Search for the cell housing the specified text and yield its (x, y) center coordinate. 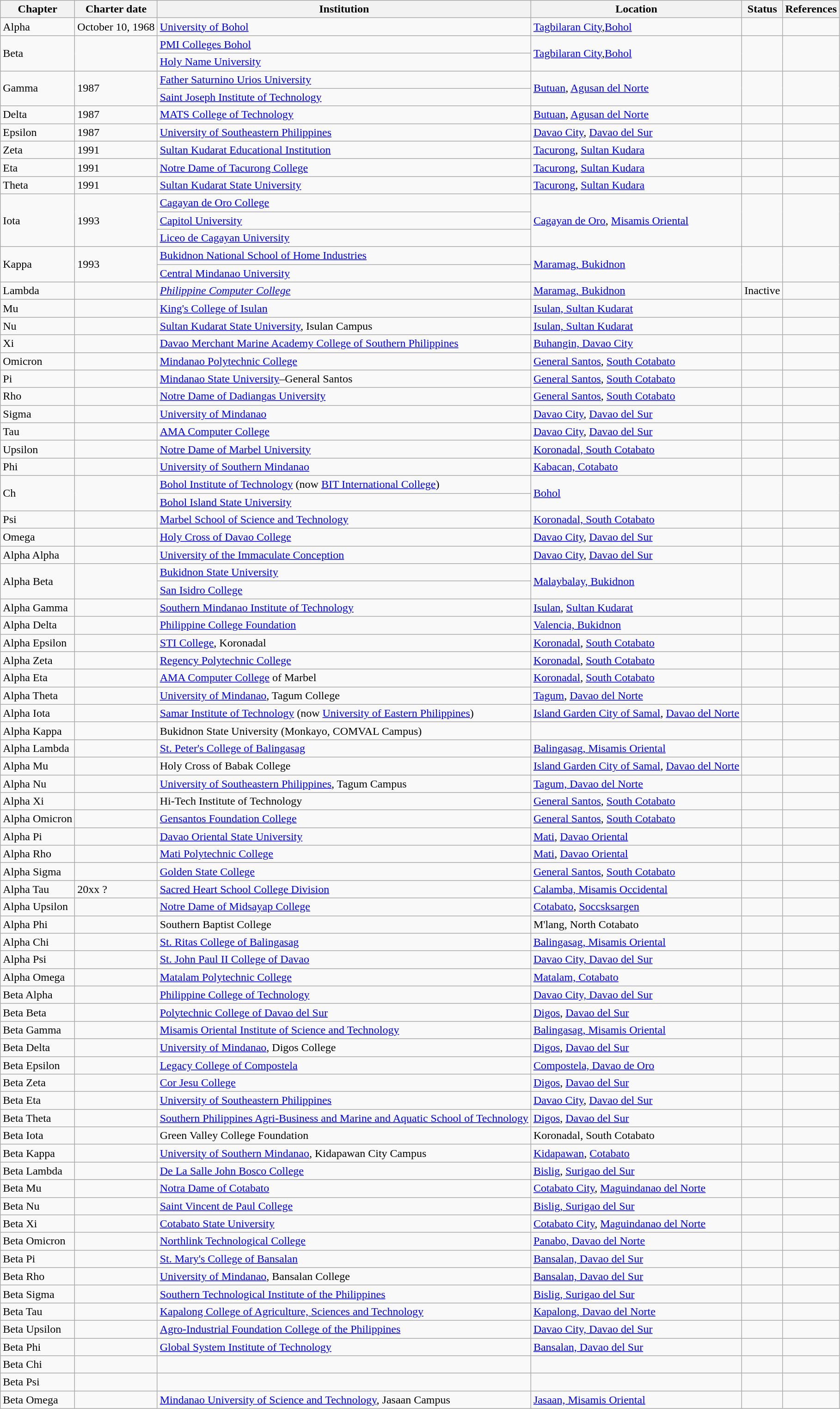
Kapalong, Davao del Norte (636, 1311)
Beta Kappa (38, 1153)
Alpha Kappa (38, 731)
San Isidro College (344, 590)
St. Peter's College of Balingasag (344, 748)
Omega (38, 537)
Sacred Heart School College Division (344, 889)
Beta Omega (38, 1400)
Alpha Beta (38, 581)
Bohol (636, 493)
De La Salle John Bosco College (344, 1171)
Beta Epsilon (38, 1065)
Agro-Industrial Foundation College of the Philippines (344, 1329)
Samar Institute of Technology (now University of Eastern Philippines) (344, 713)
University of Mindanao (344, 414)
Philippine Computer College (344, 291)
Matalam, Cotabato (636, 977)
Pi (38, 379)
Eta (38, 167)
Alpha Sigma (38, 872)
Beta Mu (38, 1188)
Father Saturnino Urios University (344, 80)
Alpha Rho (38, 854)
University of Mindanao, Bansalan College (344, 1276)
Alpha Upsilon (38, 907)
Charter date (116, 9)
Capitol University (344, 221)
Alpha Epsilon (38, 643)
Phi (38, 467)
Xi (38, 344)
Alpha Gamma (38, 608)
Philippine College of Technology (344, 995)
Lambda (38, 291)
St. Mary's College of Bansalan (344, 1259)
Saint Vincent de Paul College (344, 1206)
Golden State College (344, 872)
Alpha Mu (38, 766)
October 10, 1968 (116, 27)
Kabacan, Cotabato (636, 467)
University of Southeastern Philippines, Tagum Campus (344, 784)
King's College of Isulan (344, 308)
University of Mindanao, Digos College (344, 1047)
Davao Oriental State University (344, 837)
Omicron (38, 361)
Regency Polytechnic College (344, 660)
Alpha Phi (38, 924)
Bukidnon National School of Home Industries (344, 256)
Beta Zeta (38, 1083)
Alpha Psi (38, 960)
St. John Paul II College of Davao (344, 960)
Hi-Tech Institute of Technology (344, 801)
Bukidnon State University (Monkayo, COMVAL Campus) (344, 731)
20xx ? (116, 889)
Bohol Island State University (344, 502)
Buhangin, Davao City (636, 344)
Green Valley College Foundation (344, 1136)
Marbel School of Science and Technology (344, 520)
Delta (38, 115)
Global System Institute of Technology (344, 1347)
Alpha Xi (38, 801)
Calamba, Misamis Occidental (636, 889)
Beta Upsilon (38, 1329)
Beta Nu (38, 1206)
Saint Joseph Institute of Technology (344, 97)
Kapalong College of Agriculture, Sciences and Technology (344, 1311)
Cotabato State University (344, 1224)
Southern Technological Institute of the Philippines (344, 1294)
Psi (38, 520)
References (811, 9)
Compostela, Davao de Oro (636, 1065)
Tau (38, 431)
Location (636, 9)
Beta Xi (38, 1224)
Beta Rho (38, 1276)
University of the Immaculate Conception (344, 555)
Nu (38, 326)
Chapter (38, 9)
MATS College of Technology (344, 115)
Notre Dame of Marbel University (344, 449)
Beta Tau (38, 1311)
Legacy College of Compostela (344, 1065)
Mati Polytechnic College (344, 854)
Cagayan de Oro College (344, 203)
Liceo de Cagayan University (344, 238)
Kidapawan, Cotabato (636, 1153)
Alpha Eta (38, 678)
Zeta (38, 150)
Jasaan, Misamis Oriental (636, 1400)
Epsilon (38, 132)
Beta Omicron (38, 1241)
Mindanao Polytechnic College (344, 361)
Inactive (762, 291)
AMA Computer College (344, 431)
Alpha Zeta (38, 660)
Alpha Iota (38, 713)
Rho (38, 396)
Alpha Lambda (38, 748)
Beta Theta (38, 1118)
AMA Computer College of Marbel (344, 678)
Alpha Pi (38, 837)
Matalam Polytechnic College (344, 977)
Beta Phi (38, 1347)
Alpha Theta (38, 695)
Notra Dame of Cotabato (344, 1188)
Beta Sigma (38, 1294)
Beta Delta (38, 1047)
Mindanao State University–General Santos (344, 379)
Beta Alpha (38, 995)
Valencia, Bukidnon (636, 625)
Beta Iota (38, 1136)
Cor Jesu College (344, 1083)
Beta Psi (38, 1382)
M'lang, North Cotabato (636, 924)
Bohol Institute of Technology (now BIT International College) (344, 484)
Northlink Technological College (344, 1241)
Southern Baptist College (344, 924)
Kappa (38, 265)
Beta Beta (38, 1012)
Upsilon (38, 449)
Polytechnic College of Davao del Sur (344, 1012)
Notre Dame of Midsayap College (344, 907)
Notre Dame of Dadiangas University (344, 396)
Alpha Omega (38, 977)
Beta (38, 53)
University of Mindanao, Tagum College (344, 695)
Status (762, 9)
Beta Lambda (38, 1171)
Alpha Delta (38, 625)
Holy Cross of Babak College (344, 766)
Beta Gamma (38, 1030)
Mindanao University of Science and Technology, Jasaan Campus (344, 1400)
Alpha Alpha (38, 555)
Cagayan de Oro, Misamis Oriental (636, 220)
Sigma (38, 414)
Holy Cross of Davao College (344, 537)
Mu (38, 308)
University of Southern Mindanao, Kidapawan City Campus (344, 1153)
Beta Chi (38, 1365)
Alpha (38, 27)
Gensantos Foundation College (344, 819)
Bukidnon State University (344, 572)
STI College, Koronadal (344, 643)
Alpha Tau (38, 889)
Sultan Kudarat State University (344, 185)
Theta (38, 185)
PMI Colleges Bohol (344, 44)
St. Ritas College of Balingasag (344, 942)
Holy Name University (344, 62)
Panabo, Davao del Norte (636, 1241)
Notre Dame of Tacurong College (344, 167)
Alpha Nu (38, 784)
Alpha Chi (38, 942)
University of Bohol (344, 27)
Institution (344, 9)
Central Mindanao University (344, 273)
Sultan Kudarat State University, Isulan Campus (344, 326)
University of Southern Mindanao (344, 467)
Philippine College Foundation (344, 625)
Misamis Oriental Institute of Science and Technology (344, 1030)
Davao Merchant Marine Academy College of Southern Philippines (344, 344)
Sultan Kudarat Educational Institution (344, 150)
Beta Eta (38, 1101)
Gamma (38, 88)
Iota (38, 220)
Ch (38, 493)
Southern Mindanao Institute of Technology (344, 608)
Alpha Omicron (38, 819)
Beta Pi (38, 1259)
Southern Philippines Agri-Business and Marine and Aquatic School of Technology (344, 1118)
Malaybalay, Bukidnon (636, 581)
Cotabato, Soccsksargen (636, 907)
